Search for the cell housing the specified text and yield its (x, y) center coordinate. 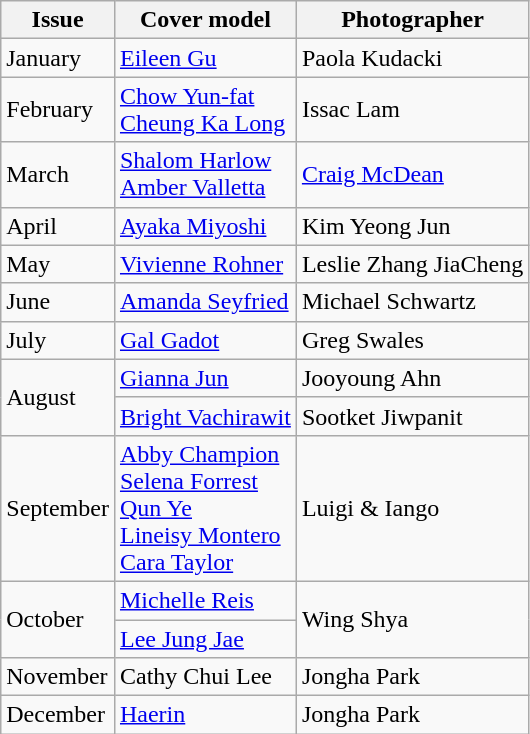
May (58, 264)
Vivienne Rohner (205, 264)
Luigi & Iango (412, 508)
Gal Gadot (205, 340)
November (58, 677)
February (58, 110)
October (58, 619)
Issac Lam (412, 110)
Photographer (412, 20)
July (58, 340)
Cover model (205, 20)
Chow Yun-fat Cheung Ka Long (205, 110)
Gianna Jun (205, 378)
Jooyoung Ahn (412, 378)
Michael Schwartz (412, 302)
Kim Yeong Jun (412, 226)
Wing Shya (412, 619)
Issue (58, 20)
Paola Kudacki (412, 58)
Eileen Gu (205, 58)
Greg Swales (412, 340)
April (58, 226)
Craig McDean (412, 174)
January (58, 58)
Ayaka Miyoshi (205, 226)
Shalom Harlow Amber Valletta (205, 174)
September (58, 508)
December (58, 715)
Sootket Jiwpanit (412, 416)
Haerin (205, 715)
Amanda Seyfried (205, 302)
Michelle Reis (205, 600)
Abby Champion Selena Forrest Qun Ye Lineisy Montero Cara Taylor (205, 508)
March (58, 174)
June (58, 302)
Cathy Chui Lee (205, 677)
August (58, 397)
Leslie Zhang JiaCheng (412, 264)
Lee Jung Jae (205, 639)
Bright Vachirawit (205, 416)
